From the cell containing the given text, extract its center point as (X, Y) coordinate. 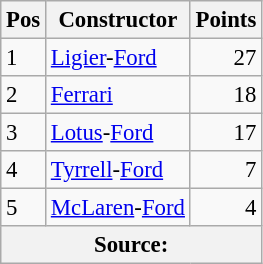
Tyrrell-Ford (118, 170)
Lotus-Ford (118, 133)
McLaren-Ford (118, 208)
Ligier-Ford (118, 58)
5 (24, 208)
18 (226, 95)
27 (226, 58)
Pos (24, 20)
1 (24, 58)
Source: (132, 245)
Ferrari (118, 95)
17 (226, 133)
Points (226, 20)
7 (226, 170)
Constructor (118, 20)
2 (24, 95)
3 (24, 133)
